From the cell containing the given text, extract its center point as [x, y] coordinate. 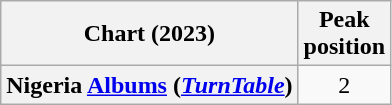
2 [344, 85]
Peakposition [344, 34]
Chart (2023) [150, 34]
Nigeria Albums (TurnTable) [150, 85]
